From the cell containing the given text, extract its center point as (X, Y) coordinate. 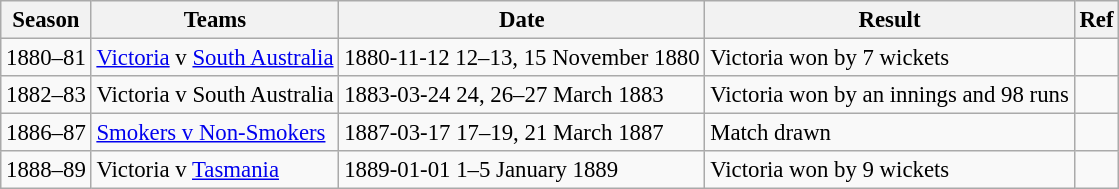
1880-11-12 12–13, 15 November 1880 (522, 58)
1888–89 (46, 170)
Victoria won by an innings and 98 runs (890, 95)
1883-03-24 24, 26–27 March 1883 (522, 95)
Ref (1096, 20)
1889-01-01 1–5 January 1889 (522, 170)
Match drawn (890, 133)
1882–83 (46, 95)
Season (46, 20)
1886–87 (46, 133)
Result (890, 20)
Victoria won by 9 wickets (890, 170)
Victoria v Tasmania (215, 170)
Victoria won by 7 wickets (890, 58)
Date (522, 20)
Teams (215, 20)
1880–81 (46, 58)
Smokers v Non-Smokers (215, 133)
1887-03-17 17–19, 21 March 1887 (522, 133)
